From the cell containing the given text, extract its center point as (x, y) coordinate. 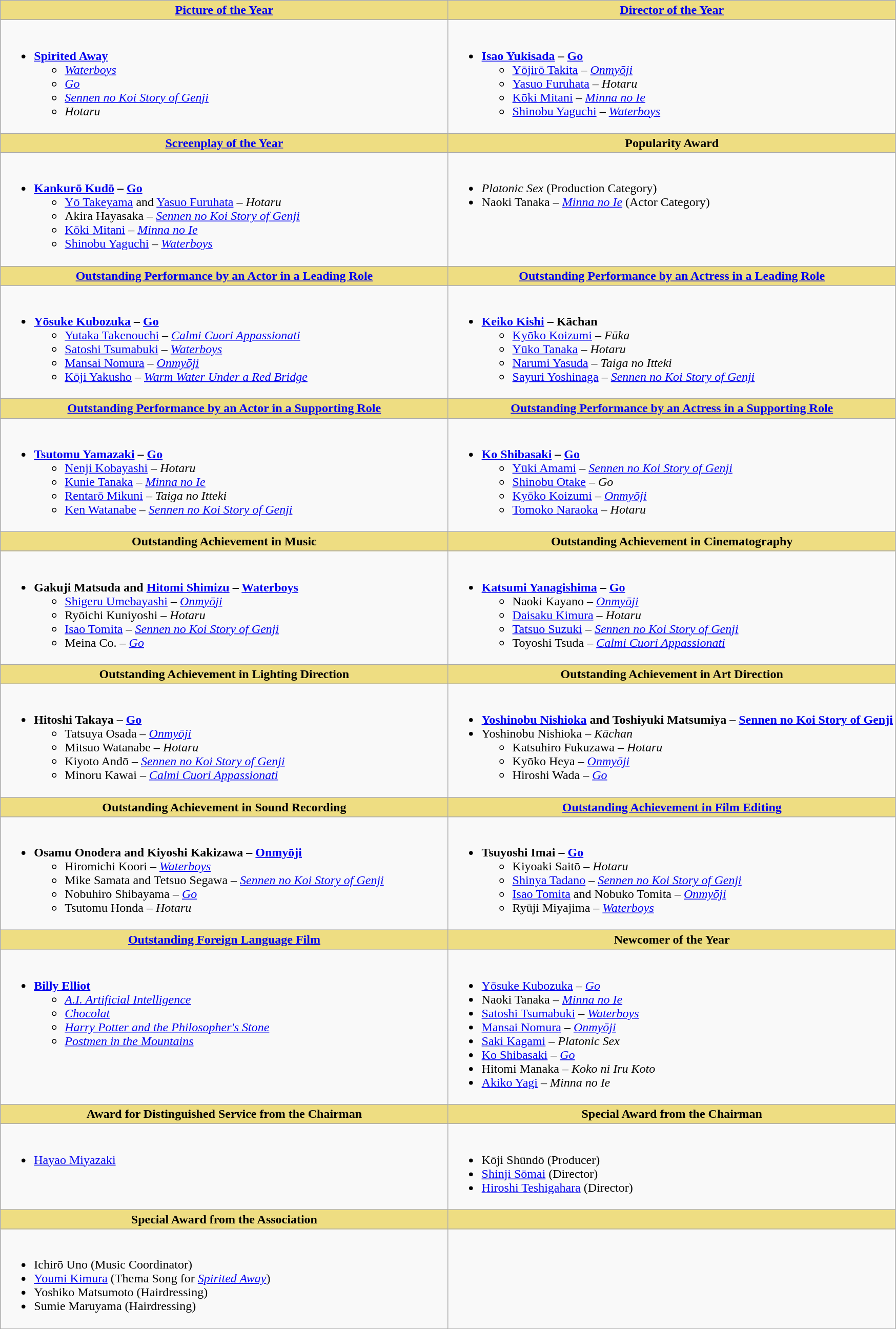
Outstanding Achievement in Sound Recording (225, 807)
Picture of the Year (225, 10)
Newcomer of the Year (671, 940)
Outstanding Achievement in Cinematography (671, 541)
Outstanding Achievement in Lighting Direction (225, 674)
Billy ElliotA.I. Artificial IntelligenceChocolatHarry Potter and the Philosopher's StonePostmen in the Mountains (225, 1027)
Special Award from the Chairman (671, 1114)
Spirited AwayWaterboysGoSennen no Koi Story of GenjiHotaru (225, 77)
Hitoshi Takaya – GoTatsuya Osada – OnmyōjiMitsuo Watanabe – HotaruKiyoto Andō – Sennen no Koi Story of GenjiMinoru Kawai – Calmi Cuori Appassionati (225, 740)
Tsutomu Yamazaki – GoNenji Kobayashi – HotaruKunie Tanaka – Minna no IeRentarō Mikuni – Taiga no IttekiKen Watanabe – Sennen no Koi Story of Genji (225, 475)
Outstanding Achievement in Art Direction (671, 674)
Director of the Year (671, 10)
Tsuyoshi Imai – GoKiyoaki Saitō – HotaruShinya Tadano – Sennen no Koi Story of GenjiIsao Tomita and Nobuko Tomita – OnmyōjiRyūji Miyajima – Waterboys (671, 873)
Outstanding Performance by an Actress in a Leading Role (671, 276)
Hayao Miyazaki (225, 1167)
Isao Yukisada – GoYōjirō Takita – OnmyōjiYasuo Furuhata – HotaruKōki Mitani – Minna no IeShinobu Yaguchi – Waterboys (671, 77)
Popularity Award (671, 143)
Outstanding Achievement in Music (225, 541)
Ko Shibasaki – GoYūki Amami – Sennen no Koi Story of GenjiShinobu Otake – GoKyōko Koizumi – OnmyōjiTomoko Naraoka – Hotaru (671, 475)
Award for Distinguished Service from the Chairman (225, 1114)
Special Award from the Association (225, 1219)
Outstanding Performance by an Actor in a Supporting Role (225, 408)
Screenplay of the Year (225, 143)
Kōji Shūndō (Producer)Shinji Sōmai (Director)Hiroshi Teshigahara (Director) (671, 1167)
Ichirō Uno (Music Coordinator)Youmi Kimura (Thema Song for Spirited Away)Yoshiko Matsumoto (Hairdressing)Sumie Maruyama (Hairdressing) (225, 1279)
Outstanding Performance by an Actress in a Supporting Role (671, 408)
Platonic Sex (Production Category)Naoki Tanaka – Minna no Ie (Actor Category) (671, 209)
Outstanding Foreign Language Film (225, 940)
Outstanding Performance by an Actor in a Leading Role (225, 276)
Outstanding Achievement in Film Editing (671, 807)
Keiko Kishi – KāchanKyōko Koizumi – FūkaYūko Tanaka – HotaruNarumi Yasuda – Taiga no IttekiSayuri Yoshinaga – Sennen no Koi Story of Genji (671, 342)
